Extract the (x, y) coordinate from the center of the cell holding the provided text.  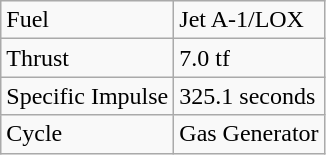
Cycle (88, 134)
Fuel (88, 20)
7.0 tf (249, 58)
Thrust (88, 58)
Jet A-1/LOX (249, 20)
325.1 seconds (249, 96)
Gas Generator (249, 134)
Specific Impulse (88, 96)
